For the text-containing cell, return its midpoint in [X, Y] coordinate format. 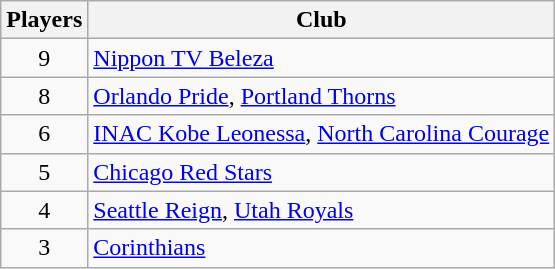
Chicago Red Stars [322, 172]
Seattle Reign, Utah Royals [322, 210]
Orlando Pride, Portland Thorns [322, 96]
5 [44, 172]
INAC Kobe Leonessa, North Carolina Courage [322, 134]
9 [44, 58]
Nippon TV Beleza [322, 58]
Corinthians [322, 248]
Club [322, 20]
6 [44, 134]
Players [44, 20]
4 [44, 210]
8 [44, 96]
3 [44, 248]
